Identify which cell holds the provided text, then report its (x, y) central coordinate. 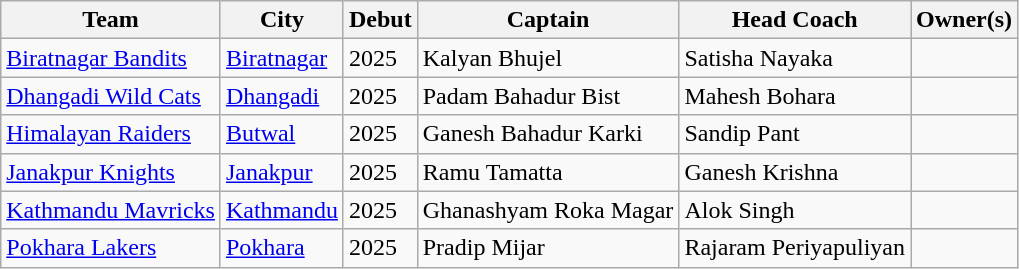
Padam Bahadur Bist (548, 96)
Team (111, 20)
Kathmandu Mavricks (111, 210)
Pokhara Lakers (111, 248)
Sandip Pant (795, 134)
Kalyan Bhujel (548, 58)
Alok Singh (795, 210)
Kathmandu (282, 210)
Ganesh Krishna (795, 172)
Head Coach (795, 20)
Ramu Tamatta (548, 172)
Janakpur (282, 172)
Owner(s) (964, 20)
Biratnagar (282, 58)
Mahesh Bohara (795, 96)
Dhangadi (282, 96)
Captain (548, 20)
Ghanashyam Roka Magar (548, 210)
Janakpur Knights (111, 172)
Pokhara (282, 248)
Butwal (282, 134)
Debut (380, 20)
Ganesh Bahadur Karki (548, 134)
Pradip Mijar (548, 248)
Satisha Nayaka (795, 58)
Dhangadi Wild Cats (111, 96)
Rajaram Periyapuliyan (795, 248)
Biratnagar Bandits (111, 58)
City (282, 20)
Himalayan Raiders (111, 134)
